Identify which cell holds the provided text, then report its (x, y) central coordinate. 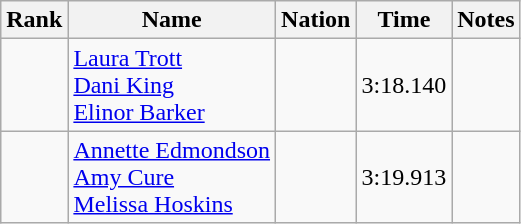
Annette EdmondsonAmy CureMelissa Hoskins (172, 177)
Time (404, 20)
3:18.140 (404, 85)
Name (172, 20)
3:19.913 (404, 177)
Notes (486, 20)
Laura TrottDani KingElinor Barker (172, 85)
Rank (34, 20)
Nation (316, 20)
